Return the (x, y) coordinate for the center point of the cell that contains the specified text.  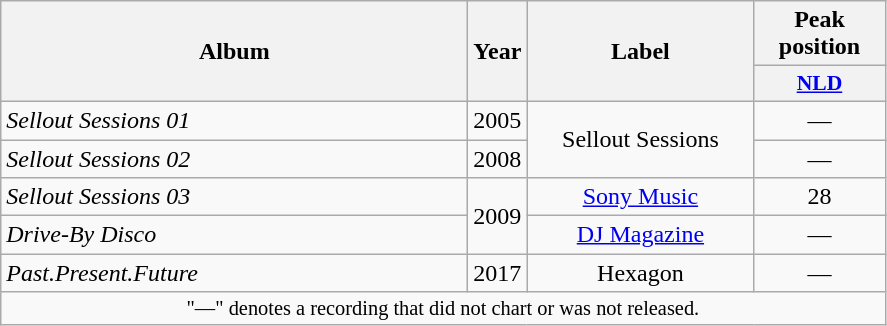
Sony Music (640, 197)
Year (498, 52)
DJ Magazine (640, 235)
2005 (498, 120)
Past.Present.Future (234, 273)
Peak position (820, 34)
Label (640, 52)
"—" denotes a recording that did not chart or was not released. (443, 309)
Hexagon (640, 273)
2008 (498, 159)
2009 (498, 216)
NLD (820, 84)
2017 (498, 273)
Drive-By Disco (234, 235)
Sellout Sessions 01 (234, 120)
Album (234, 52)
Sellout Sessions (640, 139)
Sellout Sessions 03 (234, 197)
28 (820, 197)
Sellout Sessions 02 (234, 159)
